Scan for the cell matching the given text and deliver its (X, Y) coordinate at center. 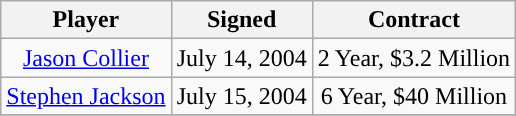
Contract (414, 20)
July 15, 2004 (242, 96)
2 Year, $3.2 Million (414, 58)
Signed (242, 20)
Stephen Jackson (86, 96)
6 Year, $40 Million (414, 96)
Player (86, 20)
Jason Collier (86, 58)
July 14, 2004 (242, 58)
